Search for the cell housing the specified text and yield its [x, y] center coordinate. 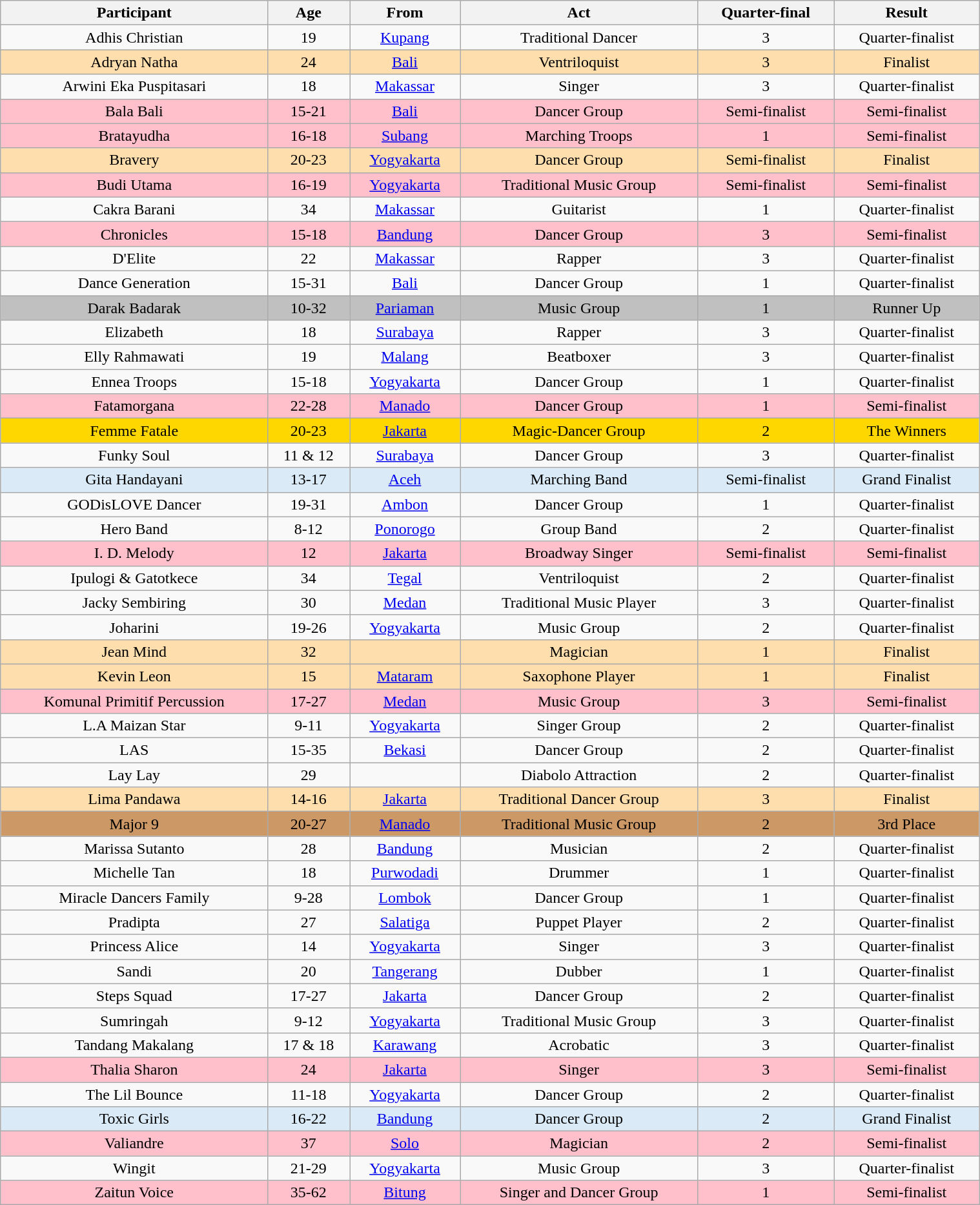
Joharini [134, 627]
16-22 [309, 1119]
Lombok [405, 898]
Elizabeth [134, 333]
22 [309, 258]
15-35 [309, 750]
Runner Up [906, 308]
D'Elite [134, 258]
Wingit [134, 1168]
GODisLOVE Dancer [134, 504]
20 [309, 971]
8-12 [309, 529]
37 [309, 1144]
Bekasi [405, 750]
Marissa Sutanto [134, 849]
LAS [134, 750]
Major 9 [134, 824]
Sumringah [134, 1020]
Ambon [405, 504]
17 & 18 [309, 1045]
3rd Place [906, 824]
Broadway Singer [579, 553]
15 [309, 676]
9-12 [309, 1020]
20-27 [309, 824]
Aceh [405, 480]
Jacky Sembiring [134, 602]
9-11 [309, 726]
Jean Mind [134, 652]
32 [309, 652]
Kupang [405, 37]
27 [309, 922]
Adryan Natha [134, 62]
Group Band [579, 529]
10-32 [309, 308]
14 [309, 947]
Pradipta [134, 922]
Subang [405, 136]
Lay Lay [134, 775]
19-26 [309, 627]
Elly Rahmawati [134, 357]
9-28 [309, 898]
Marching Troops [579, 136]
L.A Maizan Star [134, 726]
Princess Alice [134, 947]
Gita Handayani [134, 480]
Darak Badarak [134, 308]
Fatamorgana [134, 406]
Traditional Dancer Group [579, 799]
Hero Band [134, 529]
15-31 [309, 283]
12 [309, 553]
19-31 [309, 504]
Participant [134, 13]
Salatiga [405, 922]
21-29 [309, 1168]
Guitarist [579, 209]
35-62 [309, 1193]
Bratayudha [134, 136]
The Winners [906, 431]
Drummer [579, 873]
Chronicles [134, 234]
Saxophone Player [579, 676]
Sandi [134, 971]
Acrobatic [579, 1045]
Lima Pandawa [134, 799]
Valiandre [134, 1144]
Toxic Girls [134, 1119]
16-18 [309, 136]
Tandang Makalang [134, 1045]
11-18 [309, 1095]
28 [309, 849]
Act [579, 13]
Komunal Primitif Percussion [134, 701]
Solo [405, 1144]
Singer Group [579, 726]
Malang [405, 357]
Bala Bali [134, 111]
I. D. Melody [134, 553]
Funky Soul [134, 455]
30 [309, 602]
Cakra Barani [134, 209]
Bitung [405, 1193]
11 & 12 [309, 455]
Mataram [405, 676]
13-17 [309, 480]
Singer and Dancer Group [579, 1193]
Traditional Dancer [579, 37]
Arwini Eka Puspitasari [134, 87]
Femme Fatale [134, 431]
Marching Band [579, 480]
Tangerang [405, 971]
Karawang [405, 1045]
Miracle Dancers Family [134, 898]
Traditional Music Player [579, 602]
Ponorogo [405, 529]
Pariaman [405, 308]
Zaitun Voice [134, 1193]
Magic-Dancer Group [579, 431]
Dubber [579, 971]
Ennea Troops [134, 382]
From [405, 13]
Adhis Christian [134, 37]
Age [309, 13]
Thalia Sharon [134, 1069]
Musician [579, 849]
Beatboxer [579, 357]
Budi Utama [134, 185]
Diabolo Attraction [579, 775]
Puppet Player [579, 922]
Purwodadi [405, 873]
Tegal [405, 578]
Ipulogi & Gatotkece [134, 578]
16-19 [309, 185]
22-28 [309, 406]
The Lil Bounce [134, 1095]
Dance Generation [134, 283]
Bravery [134, 160]
Steps Squad [134, 996]
29 [309, 775]
15-21 [309, 111]
Kevin Leon [134, 676]
Michelle Tan [134, 873]
Quarter-final [766, 13]
14-16 [309, 799]
Result [906, 13]
